For the text-containing cell, return its midpoint in (x, y) coordinate format. 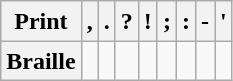
; (166, 21)
, (90, 21)
. (106, 21)
' (224, 21)
- (204, 21)
Print (41, 21)
! (148, 21)
: (186, 21)
? (126, 21)
Braille (41, 61)
